Output the [X, Y] coordinate of the center of the cell containing the given text.  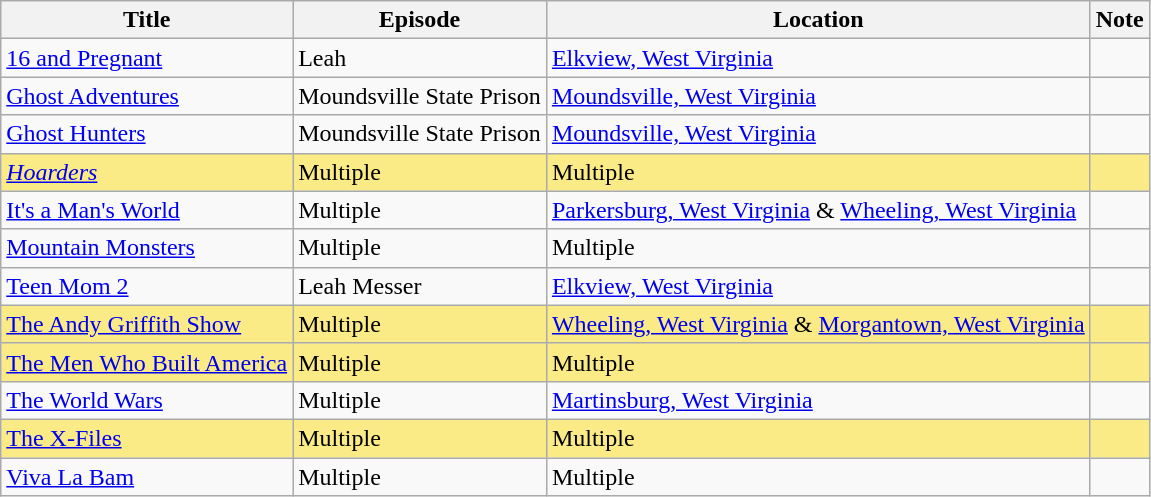
It's a Man's World [147, 210]
The World Wars [147, 400]
Note [1120, 20]
Parkersburg, West Virginia & Wheeling, West Virginia [818, 210]
The X-Files [147, 438]
Episode [420, 20]
Ghost Hunters [147, 134]
Wheeling, West Virginia & Morgantown, West Virginia [818, 324]
Leah Messer [420, 286]
Mountain Monsters [147, 248]
Teen Mom 2 [147, 286]
Ghost Adventures [147, 96]
The Men Who Built America [147, 362]
Leah [420, 58]
The Andy Griffith Show [147, 324]
Location [818, 20]
16 and Pregnant [147, 58]
Hoarders [147, 172]
Martinsburg, West Virginia [818, 400]
Title [147, 20]
Viva La Bam [147, 477]
